Locate the cell with the specified text and output its [x, y] center coordinate. 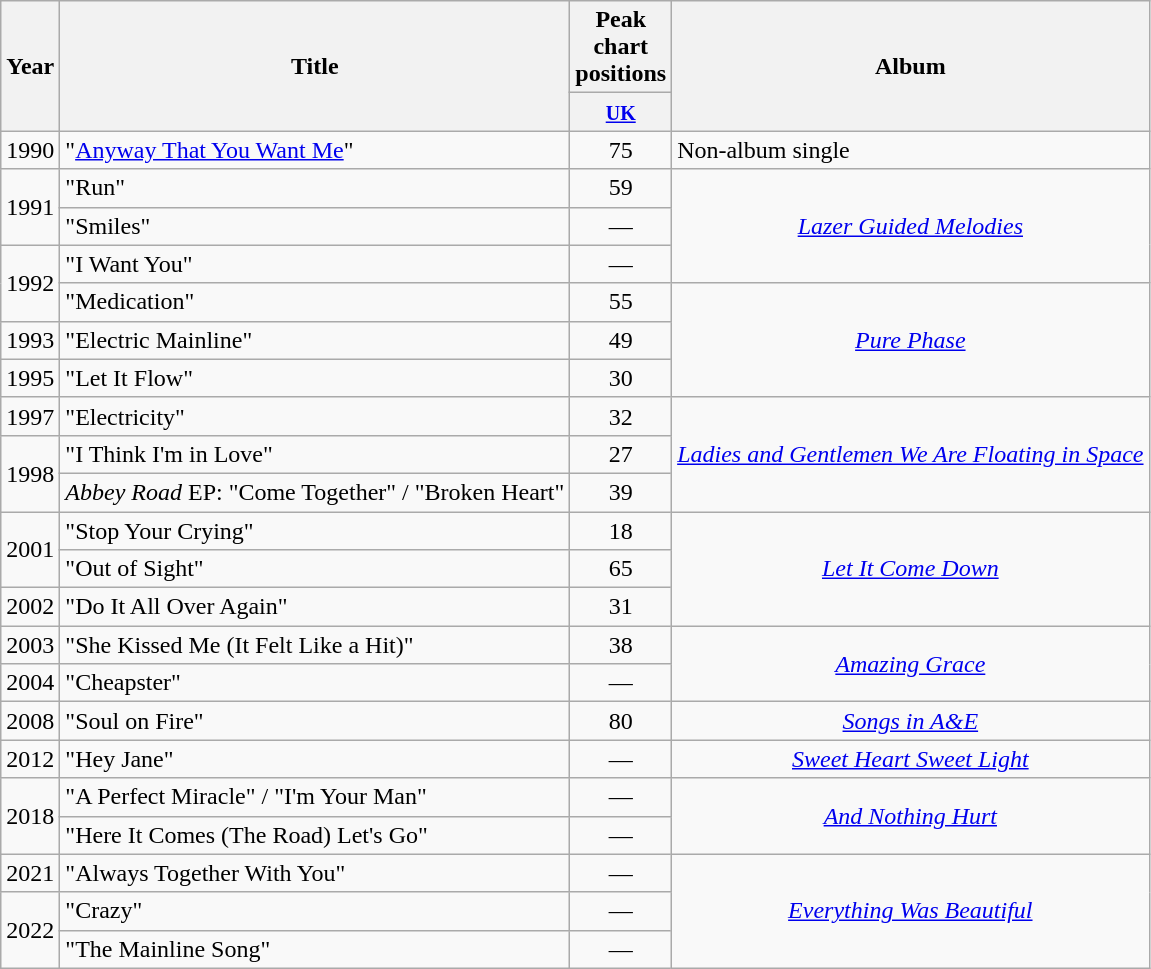
1998 [30, 473]
2018 [30, 816]
"Here It Comes (The Road) Let's Go" [315, 835]
Sweet Heart Sweet Light [910, 759]
"Smiles" [315, 226]
2021 [30, 873]
32 [621, 416]
"A Perfect Miracle" / "I'm Your Man" [315, 797]
Lazer Guided Melodies [910, 226]
"The Mainline Song" [315, 949]
"Anyway That You Want Me" [315, 150]
Pure Phase [910, 340]
Album [910, 66]
65 [621, 569]
55 [621, 302]
"I Want You" [315, 264]
"Do It All Over Again" [315, 607]
"Hey Jane" [315, 759]
"Stop Your Crying" [315, 531]
2022 [30, 930]
27 [621, 454]
"Soul on Fire" [315, 721]
"Electric Mainline" [315, 340]
Ladies and Gentlemen We Are Floating in Space [910, 454]
2012 [30, 759]
Title [315, 66]
"Always Together With You" [315, 873]
30 [621, 378]
1995 [30, 378]
Let It Come Down [910, 569]
2002 [30, 607]
1992 [30, 283]
1991 [30, 207]
Abbey Road EP: "Come Together" / "Broken Heart" [315, 492]
Year [30, 66]
"Crazy" [315, 911]
75 [621, 150]
"Medication" [315, 302]
"Run" [315, 188]
Songs in A&E [910, 721]
And Nothing Hurt [910, 816]
2001 [30, 550]
UK [621, 112]
Non-album single [910, 150]
2008 [30, 721]
1993 [30, 340]
1990 [30, 150]
59 [621, 188]
2003 [30, 645]
18 [621, 531]
"Out of Sight" [315, 569]
"I Think I'm in Love" [315, 454]
"She Kissed Me (It Felt Like a Hit)" [315, 645]
31 [621, 607]
"Let It Flow" [315, 378]
38 [621, 645]
49 [621, 340]
Everything Was Beautiful [910, 911]
80 [621, 721]
Amazing Grace [910, 664]
Peak chart positions [621, 47]
2004 [30, 683]
"Cheapster" [315, 683]
"Electricity" [315, 416]
1997 [30, 416]
39 [621, 492]
